Identify which cell holds the provided text, then report its [X, Y] central coordinate. 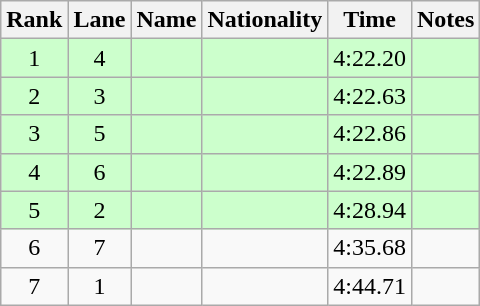
Lane [100, 20]
Name [166, 20]
4:35.68 [370, 248]
4:22.86 [370, 134]
Rank [34, 20]
4:22.63 [370, 96]
Time [370, 20]
4:22.89 [370, 172]
Notes [445, 20]
4:44.71 [370, 286]
4:28.94 [370, 210]
Nationality [265, 20]
4:22.20 [370, 58]
